For the text-containing cell, return its midpoint in [X, Y] coordinate format. 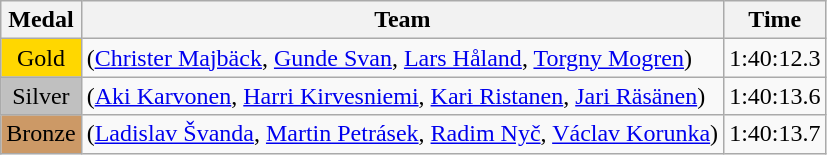
Bronze [41, 134]
Silver [41, 96]
(Christer Majbäck, Gunde Svan, Lars Håland, Torgny Mogren) [402, 58]
1:40:13.6 [775, 96]
Team [402, 20]
(Ladislav Švanda, Martin Petrásek, Radim Nyč, Václav Korunka) [402, 134]
Time [775, 20]
Medal [41, 20]
1:40:12.3 [775, 58]
(Aki Karvonen, Harri Kirvesniemi, Kari Ristanen, Jari Räsänen) [402, 96]
Gold [41, 58]
1:40:13.7 [775, 134]
